Scan for the cell matching the given text and deliver its (x, y) coordinate at center. 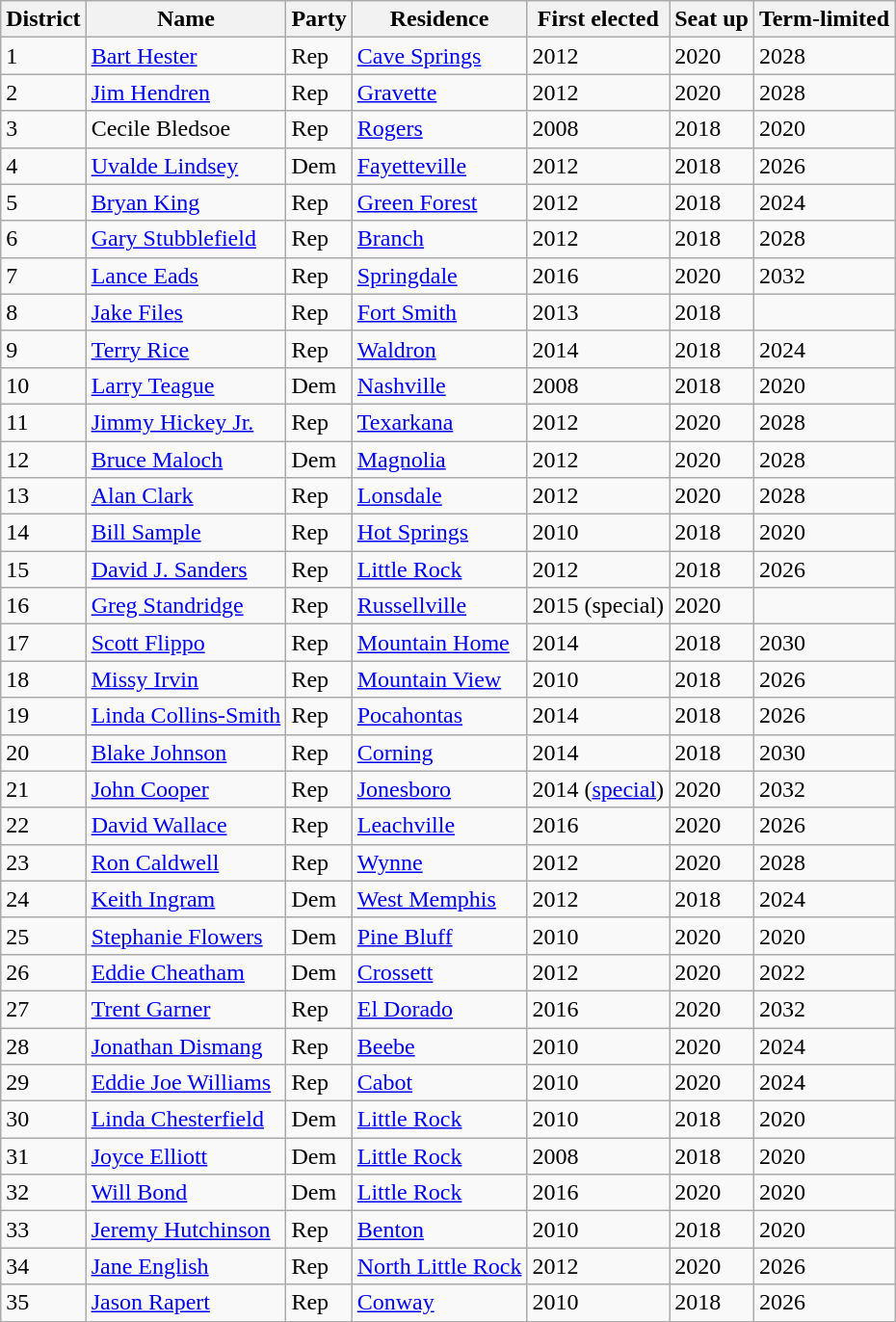
Fort Smith (439, 312)
Term-limited (824, 19)
Russellville (439, 606)
West Memphis (439, 899)
25 (43, 936)
Benton (439, 1229)
Eddie Cheatham (186, 972)
Linda Collins-Smith (186, 716)
Springdale (439, 276)
District (43, 19)
4 (43, 166)
32 (43, 1193)
Trent Garner (186, 1009)
Ron Caldwell (186, 862)
Jimmy Hickey Jr. (186, 422)
2014 (special) (598, 789)
Missy Irvin (186, 679)
26 (43, 972)
24 (43, 899)
29 (43, 1083)
Greg Standridge (186, 606)
Linda Chesterfield (186, 1120)
Leachville (439, 826)
Uvalde Lindsey (186, 166)
Bill Sample (186, 533)
Mountain Home (439, 643)
Nashville (439, 385)
Jason Rapert (186, 1303)
Will Bond (186, 1193)
12 (43, 460)
David Wallace (186, 826)
20 (43, 753)
Blake Johnson (186, 753)
Jonathan Dismang (186, 1045)
28 (43, 1045)
Pocahontas (439, 716)
6 (43, 239)
30 (43, 1120)
North Little Rock (439, 1266)
Jake Files (186, 312)
Crossett (439, 972)
Cecile Bledsoe (186, 129)
10 (43, 385)
Eddie Joe Williams (186, 1083)
El Dorado (439, 1009)
Seat up (712, 19)
Joyce Elliott (186, 1156)
Fayetteville (439, 166)
16 (43, 606)
Green Forest (439, 202)
23 (43, 862)
Name (186, 19)
Branch (439, 239)
8 (43, 312)
Scott Flippo (186, 643)
Corning (439, 753)
Wynne (439, 862)
Jeremy Hutchinson (186, 1229)
Hot Springs (439, 533)
Waldron (439, 349)
Jim Hendren (186, 93)
David J. Sanders (186, 569)
First elected (598, 19)
Residence (439, 19)
Bryan King (186, 202)
19 (43, 716)
Lance Eads (186, 276)
Lonsdale (439, 496)
Keith Ingram (186, 899)
34 (43, 1266)
7 (43, 276)
Texarkana (439, 422)
Pine Bluff (439, 936)
Bruce Maloch (186, 460)
Bart Hester (186, 56)
21 (43, 789)
1 (43, 56)
35 (43, 1303)
2013 (598, 312)
Mountain View (439, 679)
Gary Stubblefield (186, 239)
15 (43, 569)
Terry Rice (186, 349)
9 (43, 349)
Larry Teague (186, 385)
Beebe (439, 1045)
2015 (special) (598, 606)
27 (43, 1009)
18 (43, 679)
33 (43, 1229)
Conway (439, 1303)
17 (43, 643)
31 (43, 1156)
Cabot (439, 1083)
Jane English (186, 1266)
13 (43, 496)
2 (43, 93)
Alan Clark (186, 496)
14 (43, 533)
22 (43, 826)
Magnolia (439, 460)
Cave Springs (439, 56)
Jonesboro (439, 789)
John Cooper (186, 789)
5 (43, 202)
2022 (824, 972)
Party (319, 19)
3 (43, 129)
11 (43, 422)
Stephanie Flowers (186, 936)
Rogers (439, 129)
Gravette (439, 93)
